Return the [X, Y] coordinate for the center point of the cell that contains the specified text.  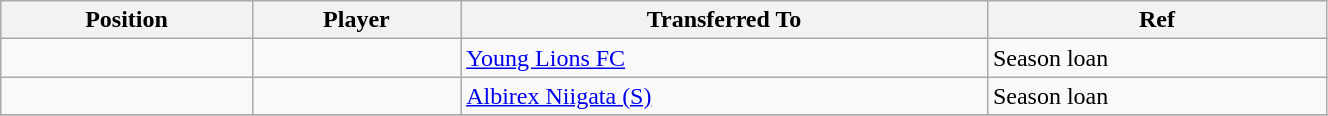
Position [126, 20]
Young Lions FC [724, 58]
Player [356, 20]
Transferred To [724, 20]
Albirex Niigata (S) [724, 96]
Ref [1156, 20]
